Return (X, Y) of the center of cell containing provided text 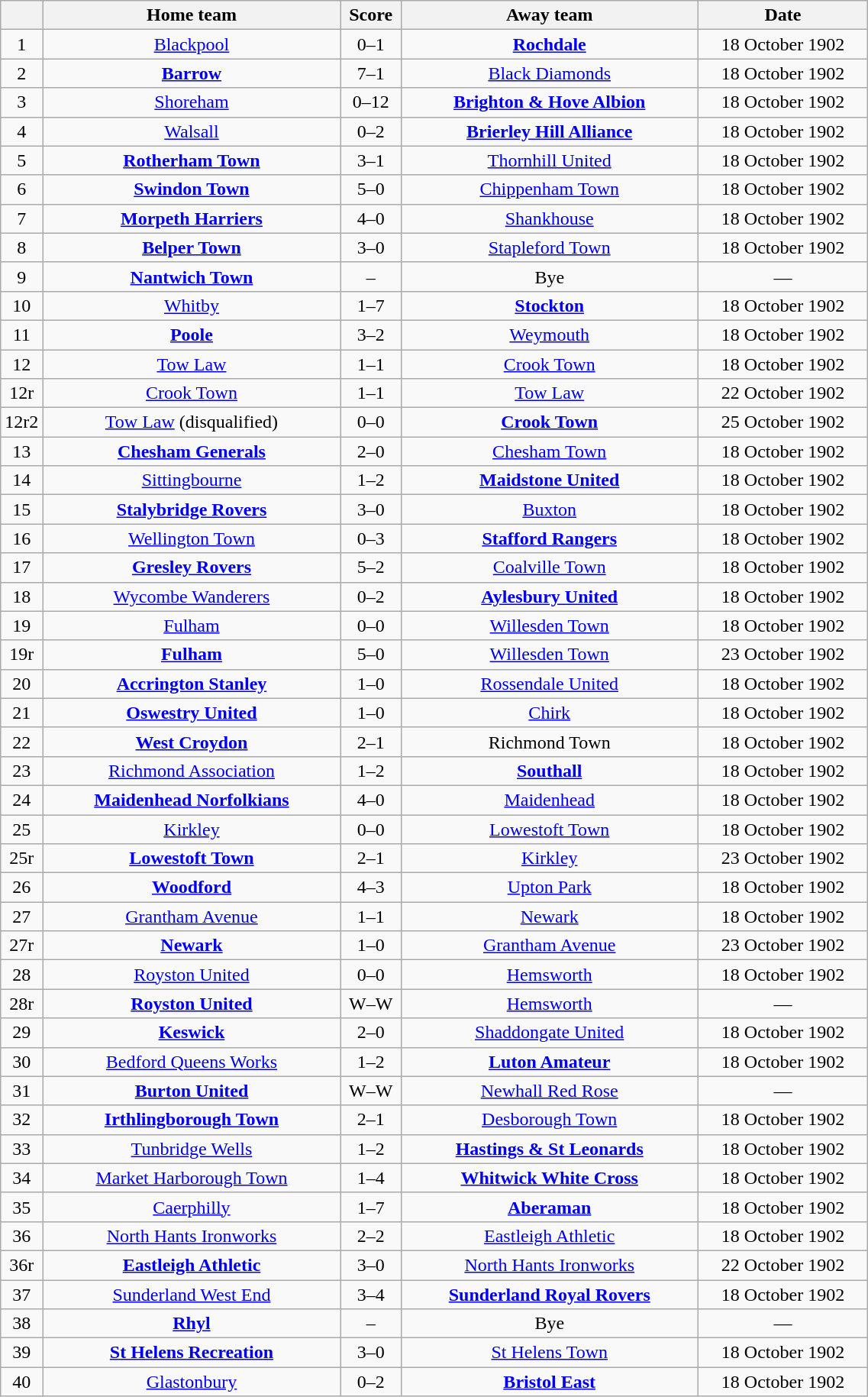
0–1 (371, 44)
Brighton & Hove Albion (550, 102)
Wycombe Wanderers (192, 597)
Morpeth Harriers (192, 218)
Whitby (192, 306)
Nantwich Town (192, 276)
Stapleford Town (550, 247)
3–1 (371, 160)
5–2 (371, 568)
Upton Park (550, 888)
Shankhouse (550, 218)
Swindon Town (192, 189)
Blackpool (192, 44)
36r (21, 1265)
Barrow (192, 73)
Belper Town (192, 247)
St Helens Town (550, 1353)
Stalybridge Rovers (192, 509)
37 (21, 1295)
25r (21, 859)
Brierley Hill Alliance (550, 131)
0–3 (371, 538)
27r (21, 946)
20 (21, 684)
9 (21, 276)
30 (21, 1062)
Richmond Association (192, 771)
Shoreham (192, 102)
Poole (192, 335)
15 (21, 509)
Luton Amateur (550, 1062)
38 (21, 1324)
19r (21, 655)
26 (21, 888)
Hastings & St Leonards (550, 1149)
24 (21, 800)
Maidenhead (550, 800)
Home team (192, 15)
Irthlingborough Town (192, 1120)
Caerphilly (192, 1207)
Shaddongate United (550, 1033)
4–3 (371, 888)
Thornhill United (550, 160)
Rotherham Town (192, 160)
23 (21, 771)
3 (21, 102)
12 (21, 364)
Maidstone United (550, 480)
29 (21, 1033)
Southall (550, 771)
7–1 (371, 73)
Sunderland West End (192, 1295)
Tow Law (disqualified) (192, 422)
31 (21, 1091)
1–4 (371, 1178)
Weymouth (550, 335)
Black Diamonds (550, 73)
28r (21, 1004)
34 (21, 1178)
Buxton (550, 509)
39 (21, 1353)
Sittingbourne (192, 480)
Accrington Stanley (192, 684)
35 (21, 1207)
28 (21, 975)
Tunbridge Wells (192, 1149)
Aylesbury United (550, 597)
11 (21, 335)
19 (21, 626)
Date (783, 15)
Keswick (192, 1033)
Away team (550, 15)
1 (21, 44)
0–12 (371, 102)
2–2 (371, 1236)
Chirk (550, 713)
13 (21, 451)
Newhall Red Rose (550, 1091)
25 October 1902 (783, 422)
Market Harborough Town (192, 1178)
12r (21, 393)
2 (21, 73)
Stockton (550, 306)
10 (21, 306)
Burton United (192, 1091)
40 (21, 1382)
Gresley Rovers (192, 568)
36 (21, 1236)
5 (21, 160)
21 (21, 713)
16 (21, 538)
12r2 (21, 422)
Chesham Generals (192, 451)
Chesham Town (550, 451)
22 (21, 742)
Glastonbury (192, 1382)
Rhyl (192, 1324)
Rochdale (550, 44)
25 (21, 829)
Walsall (192, 131)
Chippenham Town (550, 189)
32 (21, 1120)
Stafford Rangers (550, 538)
Rossendale United (550, 684)
West Croydon (192, 742)
Woodford (192, 888)
14 (21, 480)
Sunderland Royal Rovers (550, 1295)
17 (21, 568)
6 (21, 189)
Wellington Town (192, 538)
Bristol East (550, 1382)
33 (21, 1149)
18 (21, 597)
Desborough Town (550, 1120)
Coalville Town (550, 568)
Maidenhead Norfolkians (192, 800)
Score (371, 15)
Bedford Queens Works (192, 1062)
7 (21, 218)
Oswestry United (192, 713)
3–4 (371, 1295)
Richmond Town (550, 742)
4 (21, 131)
8 (21, 247)
St Helens Recreation (192, 1353)
Aberaman (550, 1207)
3–2 (371, 335)
Whitwick White Cross (550, 1178)
27 (21, 917)
